Pinpoint the cell where the given text exists, returning its (x, y) midpoint coordinate. 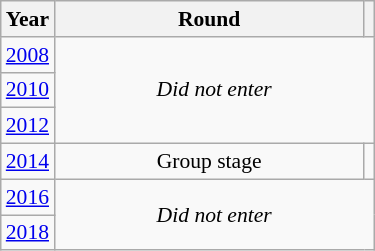
Round (209, 19)
Group stage (209, 162)
2016 (28, 197)
Year (28, 19)
2008 (28, 55)
2012 (28, 126)
2014 (28, 162)
2018 (28, 233)
2010 (28, 90)
